Determine the (X, Y) coordinate at the center of the cell enclosing the given text.  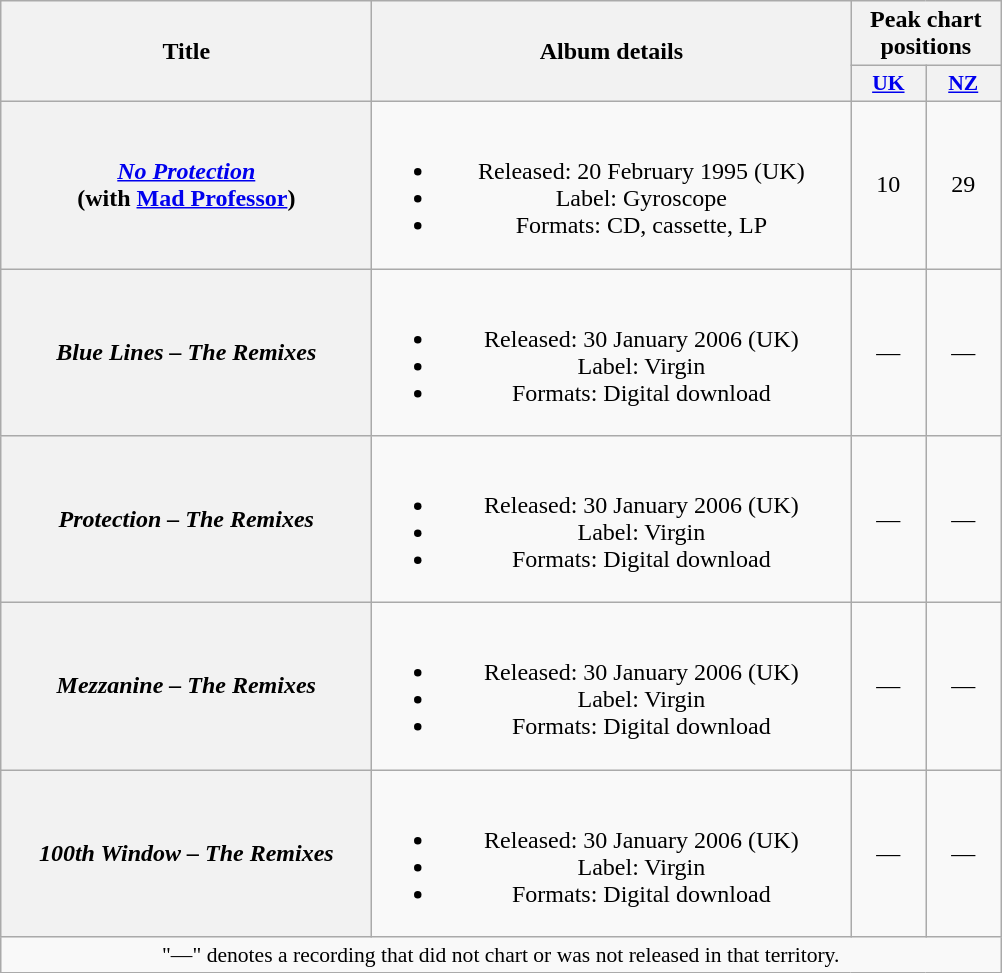
29 (964, 184)
Protection – The Remixes (186, 520)
NZ (964, 84)
Blue Lines – The Remixes (186, 352)
Album details (612, 52)
100th Window – The Remixes (186, 854)
"—" denotes a recording that did not chart or was not released in that territory. (501, 955)
Title (186, 52)
Mezzanine – The Remixes (186, 686)
Peak chart positions (926, 34)
No Protection(with Mad Professor) (186, 184)
10 (888, 184)
Released: 20 February 1995 (UK)Label: GyroscopeFormats: CD, cassette, LP (612, 184)
UK (888, 84)
